Output the (x, y) coordinate of the center of the cell containing the given text.  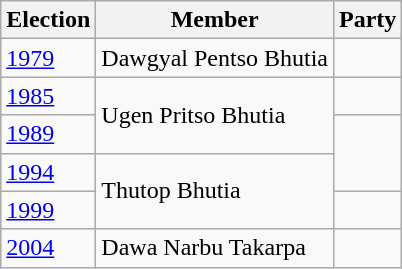
2004 (48, 248)
Dawgyal Pentso Bhutia (215, 58)
1979 (48, 58)
Member (215, 20)
Election (48, 20)
1999 (48, 210)
Ugen Pritso Bhutia (215, 115)
1994 (48, 172)
1985 (48, 96)
Party (368, 20)
1989 (48, 134)
Thutop Bhutia (215, 191)
Dawa Narbu Takarpa (215, 248)
